Find where the given text appears and provide that cell's center as [x, y] coordinate. 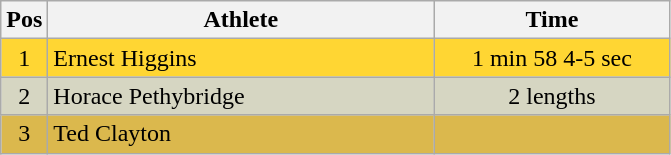
Horace Pethybridge [241, 96]
1 min 58 4-5 sec [552, 58]
2 lengths [552, 96]
Pos [24, 20]
Time [552, 20]
Ernest Higgins [241, 58]
Ted Clayton [241, 134]
3 [24, 134]
2 [24, 96]
1 [24, 58]
Athlete [241, 20]
